Identify which cell holds the provided text, then report its (x, y) central coordinate. 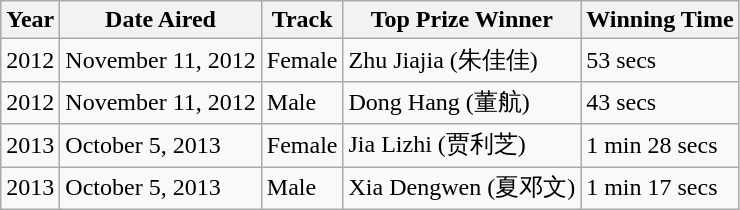
Year (30, 20)
53 secs (660, 60)
1 min 17 secs (660, 188)
Dong Hang (董航) (462, 102)
43 secs (660, 102)
Xia Dengwen (夏邓文) (462, 188)
Zhu Jiajia (朱佳佳) (462, 60)
Date Aired (160, 20)
1 min 28 secs (660, 146)
Jia Lizhi (贾利芝) (462, 146)
Track (302, 20)
Top Prize Winner (462, 20)
Winning Time (660, 20)
